Search for the cell housing the specified text and yield its (x, y) center coordinate. 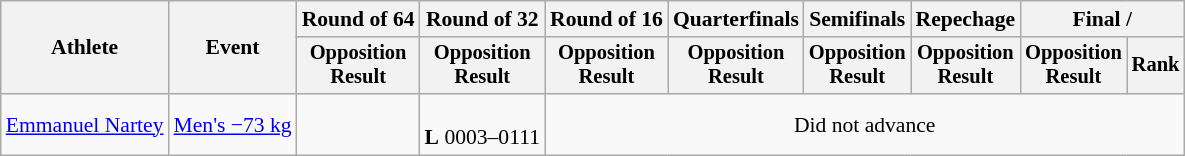
L 0003–0111 (482, 124)
Did not advance (864, 124)
Round of 16 (606, 19)
Round of 32 (482, 19)
Athlete (85, 48)
Men's −73 kg (233, 124)
Repechage (966, 19)
Round of 64 (358, 19)
Final / (1102, 19)
Rank (1156, 66)
Emmanuel Nartey (85, 124)
Quarterfinals (736, 19)
Event (233, 48)
Semifinals (858, 19)
